Output the [X, Y] coordinate of the center of the cell containing the given text.  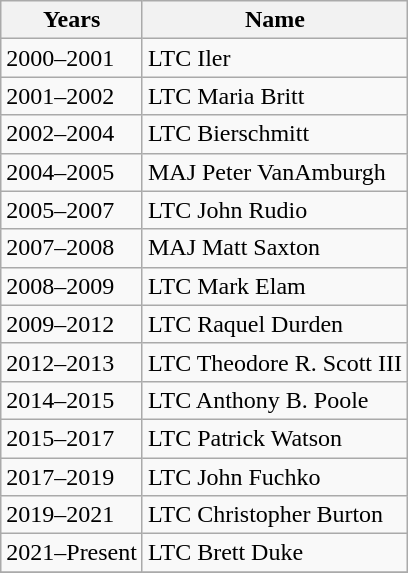
LTC Patrick Watson [274, 438]
LTC Mark Elam [274, 286]
2000–2001 [72, 58]
MAJ Matt Saxton [274, 248]
LTC John Fuchko [274, 477]
2004–2005 [72, 172]
2005–2007 [72, 210]
2015–2017 [72, 438]
LTC Christopher Burton [274, 515]
2017–2019 [72, 477]
2007–2008 [72, 248]
2019–2021 [72, 515]
2009–2012 [72, 324]
LTC Theodore R. Scott III [274, 362]
2014–2015 [72, 400]
Years [72, 20]
LTC Raquel Durden [274, 324]
LTC John Rudio [274, 210]
2001–2002 [72, 96]
MAJ Peter VanAmburgh [274, 172]
2008–2009 [72, 286]
LTC Brett Duke [274, 553]
2021–Present [72, 553]
2002–2004 [72, 134]
LTC Maria Britt [274, 96]
LTC Anthony B. Poole [274, 400]
2012–2013 [72, 362]
LTC Bierschmitt [274, 134]
LTC Iler [274, 58]
Name [274, 20]
